Locate the cell with the specified text and output its (X, Y) center coordinate. 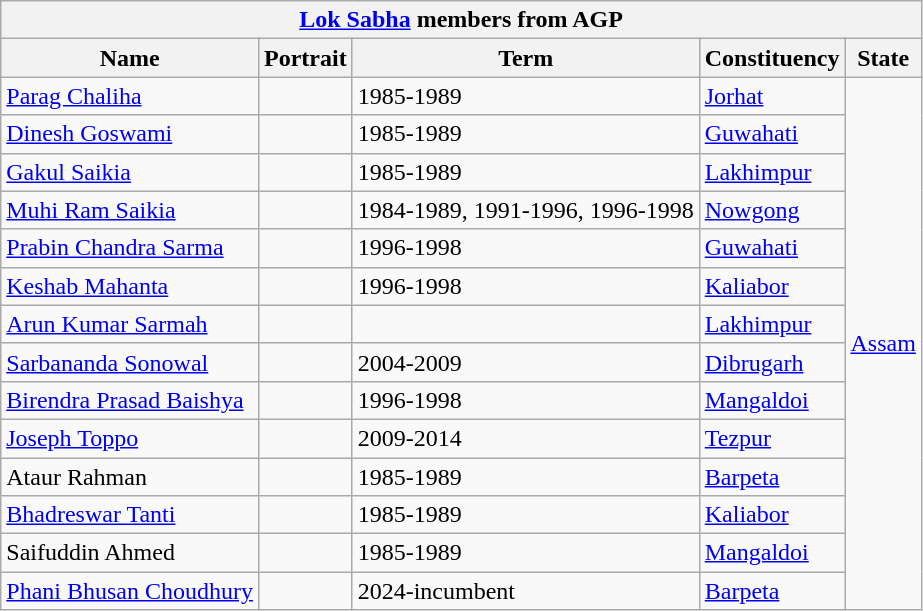
Sarbananda Sonowal (130, 362)
Assam (883, 344)
Portrait (305, 58)
Name (130, 58)
Prabin Chandra Sarma (130, 248)
Keshab Mahanta (130, 286)
2004-2009 (526, 362)
1984-1989, 1991-1996, 1996-1998 (526, 210)
Jorhat (772, 96)
Nowgong (772, 210)
State (883, 58)
2024-incumbent (526, 591)
Saifuddin Ahmed (130, 553)
Lok Sabha members from AGP (462, 20)
Phani Bhusan Choudhury (130, 591)
Dibrugarh (772, 362)
Birendra Prasad Baishya (130, 400)
Ataur Rahman (130, 477)
Bhadreswar Tanti (130, 515)
Muhi Ram Saikia (130, 210)
Term (526, 58)
Parag Chaliha (130, 96)
Gakul Saikia (130, 172)
Constituency (772, 58)
Arun Kumar Sarmah (130, 324)
Joseph Toppo (130, 438)
2009-2014 (526, 438)
Tezpur (772, 438)
Dinesh Goswami (130, 134)
